Determine the [X, Y] coordinate at the center of the cell enclosing the given text.  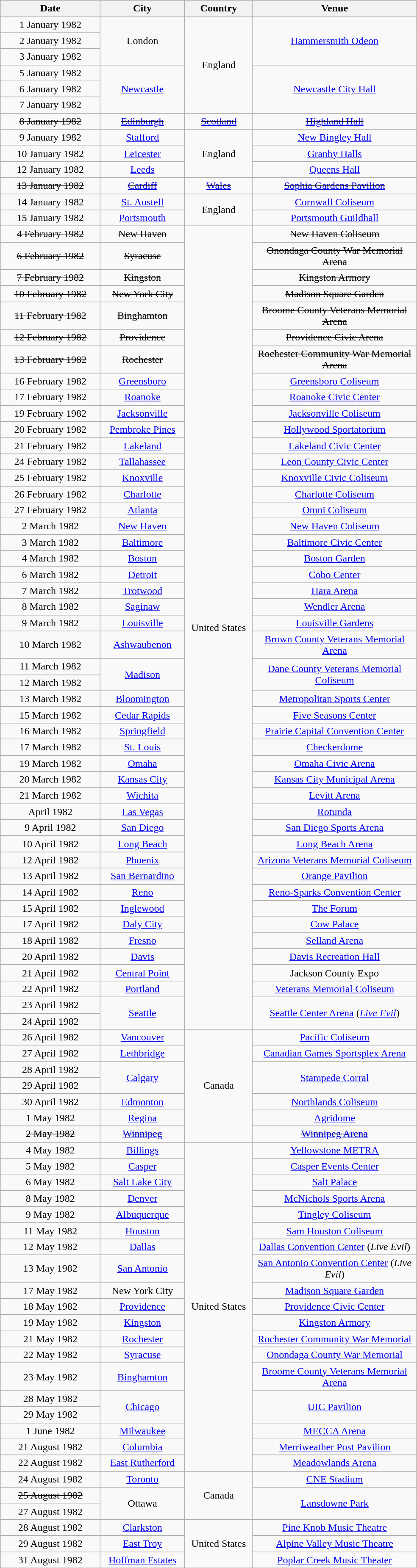
26 April 1982 [50, 1037]
Denver [142, 1198]
Las Vegas [142, 812]
Country [219, 8]
16 March 1982 [50, 731]
Pembroke Pines [142, 429]
Newcastle [142, 89]
19 March 1982 [50, 763]
Louisville [142, 623]
Billings [142, 1150]
UIC Pavilion [334, 1407]
15 March 1982 [50, 715]
1 May 1982 [50, 1118]
17 April 1982 [50, 924]
12 March 1982 [50, 683]
Leicester [142, 153]
Meadowlands Arena [334, 1463]
Poplar Creek Music Theater [334, 1560]
9 May 1982 [50, 1214]
Brown County Veterans Memorial Arena [334, 644]
Knoxville [142, 478]
29 August 1982 [50, 1543]
Highland Hall [334, 121]
11 May 1982 [50, 1231]
Hara Arena [334, 591]
23 April 1982 [50, 1005]
Lakeland Civic Center [334, 445]
St. Louis [142, 747]
San Antonio Convention Center (Live Evil) [334, 1269]
6 January 1982 [50, 89]
Hammersmith Odeon [334, 41]
Cardiff [142, 185]
14 January 1982 [50, 202]
Boston [142, 559]
28 May 1982 [50, 1399]
21 March 1982 [50, 796]
27 August 1982 [50, 1511]
17 May 1982 [50, 1290]
3 March 1982 [50, 542]
13 January 1982 [50, 185]
19 May 1982 [50, 1323]
The Forum [334, 908]
29 April 1982 [50, 1086]
Greensboro Coliseum [334, 381]
Daly City [142, 924]
2 March 1982 [50, 526]
Wales [219, 185]
6 March 1982 [50, 575]
Omaha [142, 763]
19 February 1982 [50, 413]
Lakeland [142, 445]
Salt Palace [334, 1182]
22 April 1982 [50, 989]
7 February 1982 [50, 278]
Providence Civic Center [334, 1307]
Omni Coliseum [334, 510]
Chicago [142, 1407]
8 March 1982 [50, 607]
Merriweather Post Pavilion [334, 1447]
Davis Recreation Hall [334, 957]
17 March 1982 [50, 747]
23 May 1982 [50, 1377]
Knoxville Civic Coliseum [334, 478]
12 January 1982 [50, 169]
McNichols Sports Arena [334, 1198]
Granby Halls [334, 153]
Inglewood [142, 908]
14 April 1982 [50, 892]
Detroit [142, 575]
Canadian Games Sportsplex Arena [334, 1054]
13 April 1982 [50, 876]
Sam Houston Coliseum [334, 1231]
22 May 1982 [50, 1355]
Omaha Civic Arena [334, 763]
Charlotte Coliseum [334, 494]
26 February 1982 [50, 494]
9 March 1982 [50, 623]
Leon County Civic Center [334, 462]
24 August 1982 [50, 1479]
2 May 1982 [50, 1134]
Springfield [142, 731]
Veterans Memorial Coliseum [334, 989]
16 February 1982 [50, 381]
15 April 1982 [50, 908]
10 March 1982 [50, 644]
Alpine Valley Music Theatre [334, 1543]
Portsmouth Guildhall [334, 218]
Madison [142, 675]
Rochester Community War Memorial Arena [334, 359]
21 May 1982 [50, 1339]
13 February 1982 [50, 359]
31 August 1982 [50, 1560]
CNE Stadium [334, 1479]
Wichita [142, 796]
Dallas [142, 1247]
Arizona Veterans Memorial Coliseum [334, 860]
21 February 1982 [50, 445]
San Antonio [142, 1269]
Portland [142, 989]
Ashwaubenon [142, 644]
10 January 1982 [50, 153]
4 May 1982 [50, 1150]
20 February 1982 [50, 429]
Date [50, 8]
5 January 1982 [50, 73]
21 April 1982 [50, 973]
Cedar Rapids [142, 715]
Houston [142, 1231]
22 August 1982 [50, 1463]
2 January 1982 [50, 41]
12 February 1982 [50, 337]
Reno [142, 892]
18 April 1982 [50, 940]
St. Austell [142, 202]
Regina [142, 1118]
8 May 1982 [50, 1198]
Phoenix [142, 860]
Davis [142, 957]
Edmonton [142, 1102]
27 February 1982 [50, 510]
Orange Pavilion [334, 876]
Jacksonville Coliseum [334, 413]
10 February 1982 [50, 294]
Leeds [142, 169]
Milwaukee [142, 1431]
Levitt Arena [334, 796]
San Diego Sports Arena [334, 828]
10 April 1982 [50, 844]
Roanoke Civic Center [334, 397]
San Diego [142, 828]
Hoffman Estates [142, 1560]
7 January 1982 [50, 105]
Cow Palace [334, 924]
Winnipeg [142, 1134]
Clarkston [142, 1527]
East Rutherford [142, 1463]
Pine Knob Music Theatre [334, 1527]
Columbia [142, 1447]
Dallas Convention Center (Live Evil) [334, 1247]
15 January 1982 [50, 218]
1 January 1982 [50, 25]
Long Beach [142, 844]
Baltimore Civic Center [334, 542]
Scotland [219, 121]
Central Point [142, 973]
28 April 1982 [50, 1070]
Jackson County Expo [334, 973]
Portsmouth [142, 218]
April 1982 [50, 812]
3 January 1982 [50, 57]
Wendler Arena [334, 607]
Pacific Coliseum [334, 1037]
Greensboro [142, 381]
Edinburgh [142, 121]
Casper [142, 1166]
9 January 1982 [50, 137]
Reno-Sparks Convention Center [334, 892]
11 February 1982 [50, 316]
Lethbridge [142, 1054]
East Troy [142, 1543]
Rotunda [334, 812]
Providence Civic Arena [334, 337]
New Bingley Hall [334, 137]
Northlands Coliseum [334, 1102]
24 April 1982 [50, 1021]
Long Beach Arena [334, 844]
11 March 1982 [50, 666]
24 February 1982 [50, 462]
Venue [334, 8]
Atlanta [142, 510]
Bloomington [142, 699]
13 May 1982 [50, 1269]
Toronto [142, 1479]
Newcastle City Hall [334, 89]
13 March 1982 [50, 699]
Queens Hall [334, 169]
Stafford [142, 137]
Five Seasons Center [334, 715]
Cobo Center [334, 575]
Selland Arena [334, 940]
9 April 1982 [50, 828]
25 August 1982 [50, 1495]
30 April 1982 [50, 1102]
Checkerdome [334, 747]
Cornwall Coliseum [334, 202]
Jacksonville [142, 413]
Baltimore [142, 542]
Fresno [142, 940]
21 August 1982 [50, 1447]
29 May 1982 [50, 1415]
Seattle [142, 1013]
City [142, 8]
8 January 1982 [50, 121]
Kansas City Municipal Arena [334, 780]
Trotwood [142, 591]
Boston Garden [334, 559]
Calgary [142, 1078]
25 February 1982 [50, 478]
27 April 1982 [50, 1054]
Vancouver [142, 1037]
Rochester Community War Memorial [334, 1339]
Onondaga County War Memorial Arena [334, 256]
Ottawa [142, 1503]
Sophia Gardens Pavilion [334, 185]
12 April 1982 [50, 860]
Salt Lake City [142, 1182]
Louisville Gardens [334, 623]
Stampede Corral [334, 1078]
Seattle Center Arena (Live Evil) [334, 1013]
MECCA Arena [334, 1431]
18 May 1982 [50, 1307]
Casper Events Center [334, 1166]
28 August 1982 [50, 1527]
17 February 1982 [50, 397]
5 May 1982 [50, 1166]
Tallahassee [142, 462]
Agridome [334, 1118]
Lansdowne Park [334, 1503]
Kansas City [142, 780]
London [142, 41]
Charlotte [142, 494]
Albuquerque [142, 1214]
Roanoke [142, 397]
Yellowstone METRA [334, 1150]
6 May 1982 [50, 1182]
Winnipeg Arena [334, 1134]
4 March 1982 [50, 559]
Metropolitan Sports Center [334, 699]
San Bernardino [142, 876]
Tingley Coliseum [334, 1214]
20 April 1982 [50, 957]
7 March 1982 [50, 591]
Hollywood Sportatorium [334, 429]
1 June 1982 [50, 1431]
20 March 1982 [50, 780]
6 February 1982 [50, 256]
Dane County Veterans Memorial Coliseum [334, 675]
4 February 1982 [50, 234]
Saginaw [142, 607]
Prairie Capital Convention Center [334, 731]
Onondaga County War Memorial [334, 1355]
12 May 1982 [50, 1247]
